Scan for the cell matching the given text and deliver its (X, Y) coordinate at center. 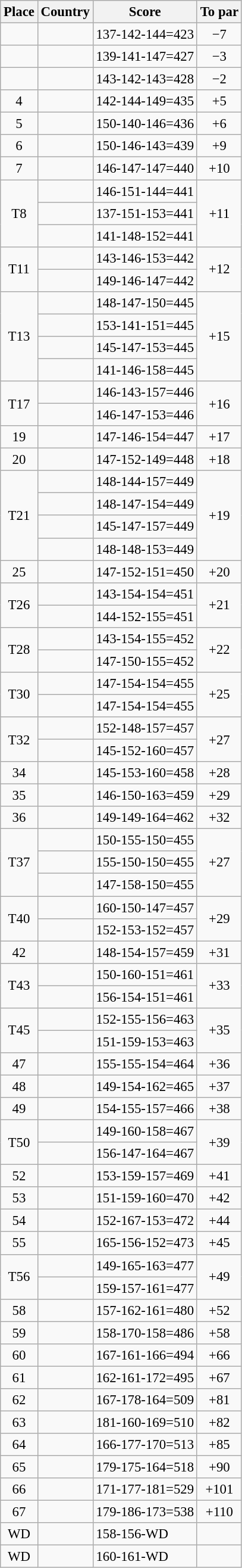
143-154-155=452 (145, 639)
+36 (219, 1064)
+39 (219, 1142)
60 (19, 1355)
148-148-153=449 (145, 549)
+31 (219, 952)
T8 (19, 213)
143-154-154=451 (145, 594)
165-156-152=473 (145, 1243)
+44 (219, 1221)
151-159-160=470 (145, 1198)
149-165-163=477 (145, 1265)
−7 (219, 35)
T56 (19, 1277)
+66 (219, 1355)
T17 (19, 404)
54 (19, 1221)
145-153-160=458 (145, 773)
147-150-155=452 (145, 661)
153-141-151=445 (145, 325)
152-167-153=472 (145, 1221)
147-146-154=447 (145, 437)
137-142-144=423 (145, 35)
142-144-149=435 (145, 101)
158-156-WD (145, 1534)
155-150-150=455 (145, 863)
+18 (219, 460)
+85 (219, 1445)
181-160-169=510 (145, 1422)
+28 (219, 773)
162-161-172=495 (145, 1377)
T26 (19, 605)
63 (19, 1422)
166-177-170=513 (145, 1445)
146-147-153=446 (145, 415)
+58 (219, 1333)
55 (19, 1243)
T45 (19, 1030)
+101 (219, 1489)
T11 (19, 269)
141-146-158=445 (145, 370)
150-160-151=461 (145, 974)
+110 (219, 1512)
+41 (219, 1176)
149-149-164=462 (145, 818)
139-141-147=427 (145, 57)
160-150-147=457 (145, 908)
152-148-157=457 (145, 728)
156-154-151=461 (145, 997)
+12 (219, 269)
T28 (19, 650)
34 (19, 773)
48 (19, 1086)
+33 (219, 985)
+67 (219, 1377)
6 (19, 146)
152-155-156=463 (145, 1020)
+17 (219, 437)
52 (19, 1176)
+22 (219, 650)
35 (19, 796)
150-140-146=436 (145, 124)
+82 (219, 1422)
143-142-143=428 (145, 79)
+6 (219, 124)
+11 (219, 213)
+42 (219, 1198)
T13 (19, 336)
5 (19, 124)
53 (19, 1198)
T50 (19, 1142)
152-153-152=457 (145, 930)
141-148-152=441 (145, 236)
155-155-154=464 (145, 1064)
150-155-150=455 (145, 840)
156-147-164=467 (145, 1154)
145-147-153=445 (145, 348)
58 (19, 1310)
42 (19, 952)
137-151-153=441 (145, 213)
20 (19, 460)
158-170-158=486 (145, 1333)
T40 (19, 918)
+35 (219, 1030)
+38 (219, 1109)
59 (19, 1333)
148-147-150=445 (145, 303)
145-152-160=457 (145, 751)
149-160-158=467 (145, 1131)
Score (145, 12)
153-159-157=469 (145, 1176)
66 (19, 1489)
+5 (219, 101)
146-150-163=459 (145, 796)
148-154-157=459 (145, 952)
+16 (219, 404)
+52 (219, 1310)
61 (19, 1377)
150-146-143=439 (145, 146)
+20 (219, 572)
36 (19, 818)
7 (19, 169)
147-152-149=448 (145, 460)
145-147-157=449 (145, 527)
157-162-161=480 (145, 1310)
19 (19, 437)
149-154-162=465 (145, 1086)
149-146-147=442 (145, 280)
+19 (219, 515)
179-186-173=538 (145, 1512)
67 (19, 1512)
151-159-153=463 (145, 1042)
159-157-161=477 (145, 1288)
148-144-157=449 (145, 482)
160-161-WD (145, 1557)
−2 (219, 79)
146-147-147=440 (145, 169)
+32 (219, 818)
+45 (219, 1243)
64 (19, 1445)
+15 (219, 336)
+10 (219, 169)
143-146-153=442 (145, 258)
−3 (219, 57)
171-177-181=529 (145, 1489)
T21 (19, 515)
T37 (19, 862)
+25 (219, 694)
49 (19, 1109)
To par (219, 12)
47 (19, 1064)
Country (65, 12)
146-151-144=441 (145, 191)
62 (19, 1400)
147-152-151=450 (145, 572)
+90 (219, 1467)
+21 (219, 605)
T30 (19, 694)
148-147-154=449 (145, 504)
146-143-157=446 (145, 392)
4 (19, 101)
154-155-157=466 (145, 1109)
179-175-164=518 (145, 1467)
25 (19, 572)
147-158-150=455 (145, 885)
65 (19, 1467)
T32 (19, 740)
144-152-155=451 (145, 616)
167-161-166=494 (145, 1355)
+37 (219, 1086)
+81 (219, 1400)
+49 (219, 1277)
Place (19, 12)
+9 (219, 146)
T43 (19, 985)
167-178-164=509 (145, 1400)
